Identify which cell holds the provided text, then report its [x, y] central coordinate. 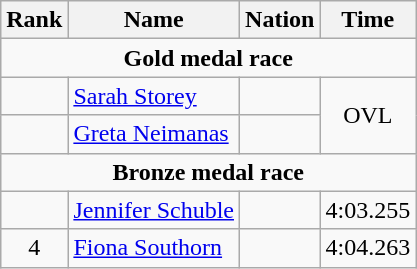
Gold medal race [208, 58]
Name [154, 20]
Greta Neimanas [154, 134]
4:03.255 [368, 210]
Jennifer Schuble [154, 210]
Nation [280, 20]
OVL [368, 115]
Bronze medal race [208, 172]
4 [34, 248]
Sarah Storey [154, 96]
Fiona Southorn [154, 248]
Rank [34, 20]
4:04.263 [368, 248]
Time [368, 20]
